Identify which cell holds the provided text, then report its [x, y] central coordinate. 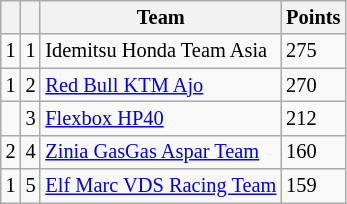
Idemitsu Honda Team Asia [160, 51]
Points [313, 17]
Team [160, 17]
275 [313, 51]
159 [313, 186]
Elf Marc VDS Racing Team [160, 186]
Red Bull KTM Ajo [160, 85]
Zinia GasGas Aspar Team [160, 152]
Flexbox HP40 [160, 118]
212 [313, 118]
5 [31, 186]
270 [313, 85]
160 [313, 152]
4 [31, 152]
3 [31, 118]
